Detect which cell encompasses the target text, then output its (X, Y) center coordinate. 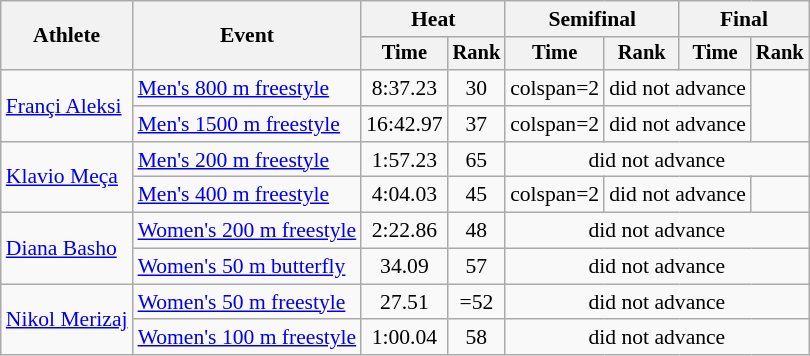
1:57.23 (404, 160)
27.51 (404, 302)
Men's 200 m freestyle (248, 160)
34.09 (404, 267)
8:37.23 (404, 88)
57 (477, 267)
Françi Aleksi (67, 106)
Athlete (67, 36)
30 (477, 88)
48 (477, 231)
Women's 50 m freestyle (248, 302)
Women's 200 m freestyle (248, 231)
Heat (433, 19)
37 (477, 124)
Women's 100 m freestyle (248, 338)
1:00.04 (404, 338)
2:22.86 (404, 231)
Final (744, 19)
Klavio Meça (67, 178)
4:04.03 (404, 195)
Nikol Merizaj (67, 320)
Men's 800 m freestyle (248, 88)
Women's 50 m butterfly (248, 267)
Men's 400 m freestyle (248, 195)
Event (248, 36)
Semifinal (592, 19)
=52 (477, 302)
45 (477, 195)
Men's 1500 m freestyle (248, 124)
Diana Basho (67, 248)
65 (477, 160)
16:42.97 (404, 124)
58 (477, 338)
